Provide the [x, y] coordinate of the cell's center where the given text is located.  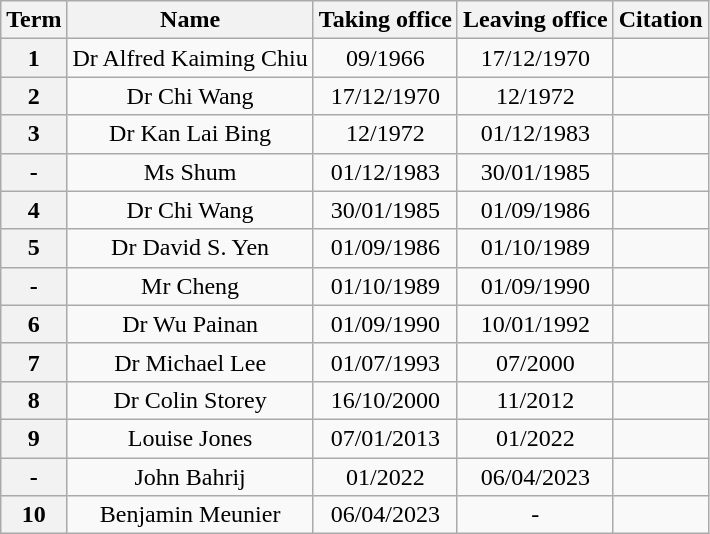
Dr Kan Lai Bing [190, 134]
8 [34, 400]
10/01/1992 [535, 324]
16/10/2000 [385, 400]
Dr Wu Painan [190, 324]
9 [34, 438]
3 [34, 134]
Dr Colin Storey [190, 400]
Dr David S. Yen [190, 248]
Name [190, 20]
7 [34, 362]
07/01/2013 [385, 438]
Mr Cheng [190, 286]
4 [34, 210]
Taking office [385, 20]
Leaving office [535, 20]
6 [34, 324]
Term [34, 20]
Dr Michael Lee [190, 362]
11/2012 [535, 400]
Citation [660, 20]
07/2000 [535, 362]
Dr Alfred Kaiming Chiu [190, 58]
John Bahrij [190, 477]
Louise Jones [190, 438]
1 [34, 58]
5 [34, 248]
2 [34, 96]
Ms Shum [190, 172]
10 [34, 515]
09/1966 [385, 58]
Benjamin Meunier [190, 515]
01/07/1993 [385, 362]
